Detect which cell encompasses the target text, then output its (x, y) center coordinate. 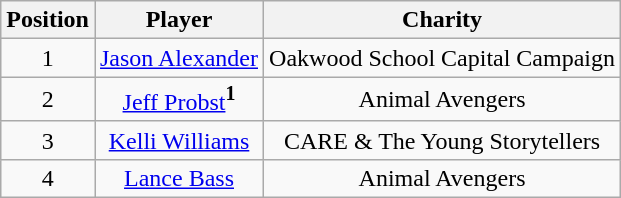
Lance Bass (178, 178)
4 (48, 178)
3 (48, 140)
Jason Alexander (178, 58)
2 (48, 100)
Player (178, 20)
Kelli Williams (178, 140)
Charity (442, 20)
Position (48, 20)
Jeff Probst1 (178, 100)
CARE & The Young Storytellers (442, 140)
Oakwood School Capital Campaign (442, 58)
1 (48, 58)
